For the text-containing cell, return its midpoint in (x, y) coordinate format. 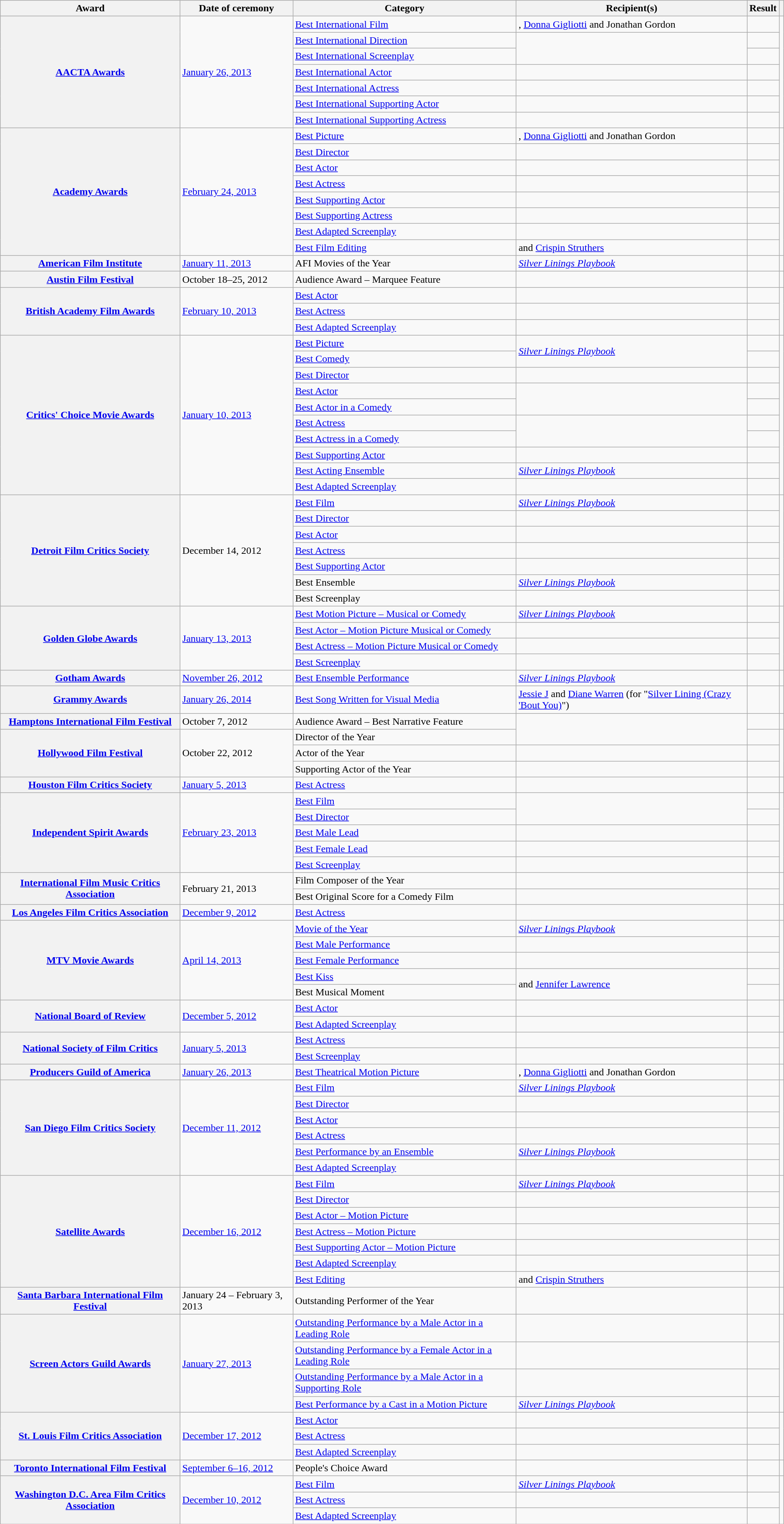
Best Motion Picture – Musical or Comedy (405, 614)
Best Actress in a Comedy (405, 439)
Supporting Actor of the Year (405, 769)
Film Composer of the Year (405, 881)
Hamptons International Film Festival (90, 721)
December 11, 2012 (236, 1128)
Houston Film Critics Society (90, 785)
National Society of Film Critics (90, 1048)
Best Film Editing (405, 248)
Audience Award – Marquee Feature (405, 279)
January 13, 2013 (236, 638)
National Board of Review (90, 1016)
Los Angeles Film Critics Association (90, 912)
Best International Film (405, 24)
Best Acting Ensemble (405, 471)
February 24, 2013 (236, 191)
Washington D.C. Area Film Critics Association (90, 1500)
Best Actor – Motion Picture Musical or Comedy (405, 630)
AACTA Awards (90, 72)
Actor of the Year (405, 753)
Outstanding Performance by a Female Actor in a Leading Role (405, 1356)
Director of the Year (405, 737)
Best Actor in a Comedy (405, 407)
October 22, 2012 (236, 753)
MTV Movie Awards (90, 960)
Result (763, 8)
and Jennifer Lawrence (632, 984)
January 24 – February 3, 2013 (236, 1301)
February 10, 2013 (236, 311)
Best International Direction (405, 40)
Producers Guild of America (90, 1072)
Critics' Choice Movie Awards (90, 415)
Award (90, 8)
Grammy Awards (90, 700)
Gotham Awards (90, 678)
February 21, 2013 (236, 889)
October 18–25, 2012 (236, 279)
November 26, 2012 (236, 678)
Best Male Performance (405, 944)
Best Female Performance (405, 960)
Satellite Awards (90, 1231)
Outstanding Performer of the Year (405, 1301)
Best Kiss (405, 976)
Screen Actors Guild Awards (90, 1363)
December 17, 2012 (236, 1436)
December 10, 2012 (236, 1500)
Hollywood Film Festival (90, 753)
St. Louis Film Critics Association (90, 1436)
Best International Actor (405, 72)
January 27, 2013 (236, 1363)
Academy Awards (90, 191)
Toronto International Film Festival (90, 1468)
Best Performance by a Cast in a Motion Picture (405, 1404)
Best Theatrical Motion Picture (405, 1072)
Outstanding Performance by a Male Actor in a Leading Role (405, 1328)
International Film Music Critics Association (90, 889)
Best Editing (405, 1279)
Best Musical Moment (405, 992)
Jessie J and Diane Warren (for "Silver Lining (Crazy 'Bout You)") (632, 700)
Best Supporting Actress (405, 216)
Best Male Lead (405, 833)
December 16, 2012 (236, 1231)
Golden Globe Awards (90, 638)
Best International Supporting Actor (405, 104)
Best Actress – Motion Picture (405, 1231)
British Academy Film Awards (90, 311)
September 6–16, 2012 (236, 1468)
December 14, 2012 (236, 550)
Outstanding Performance by a Male Actor in a Supporting Role (405, 1382)
Best Actor – Motion Picture (405, 1215)
December 5, 2012 (236, 1016)
January 10, 2013 (236, 415)
Best Performance by an Ensemble (405, 1152)
Recipient(s) (632, 8)
Best Female Lead (405, 849)
Detroit Film Critics Society (90, 550)
Santa Barbara International Film Festival (90, 1301)
Movie of the Year (405, 928)
Austin Film Festival (90, 279)
American Film Institute (90, 263)
Independent Spirit Awards (90, 833)
Best Song Written for Visual Media (405, 700)
Date of ceremony (236, 8)
Best Supporting Actor – Motion Picture (405, 1248)
Best Original Score for a Comedy Film (405, 896)
San Diego Film Critics Society (90, 1128)
February 23, 2013 (236, 833)
Best Ensemble Performance (405, 678)
Category (405, 8)
Best International Screenplay (405, 56)
Best International Actress (405, 88)
Audience Award – Best Narrative Feature (405, 721)
Best Comedy (405, 359)
January 26, 2014 (236, 700)
October 7, 2012 (236, 721)
April 14, 2013 (236, 960)
Best International Supporting Actress (405, 120)
Best Actress – Motion Picture Musical or Comedy (405, 646)
AFI Movies of the Year (405, 263)
December 9, 2012 (236, 912)
Best Ensemble (405, 582)
January 11, 2013 (236, 263)
People's Choice Award (405, 1468)
